For the text-containing cell, return its midpoint in [X, Y] coordinate format. 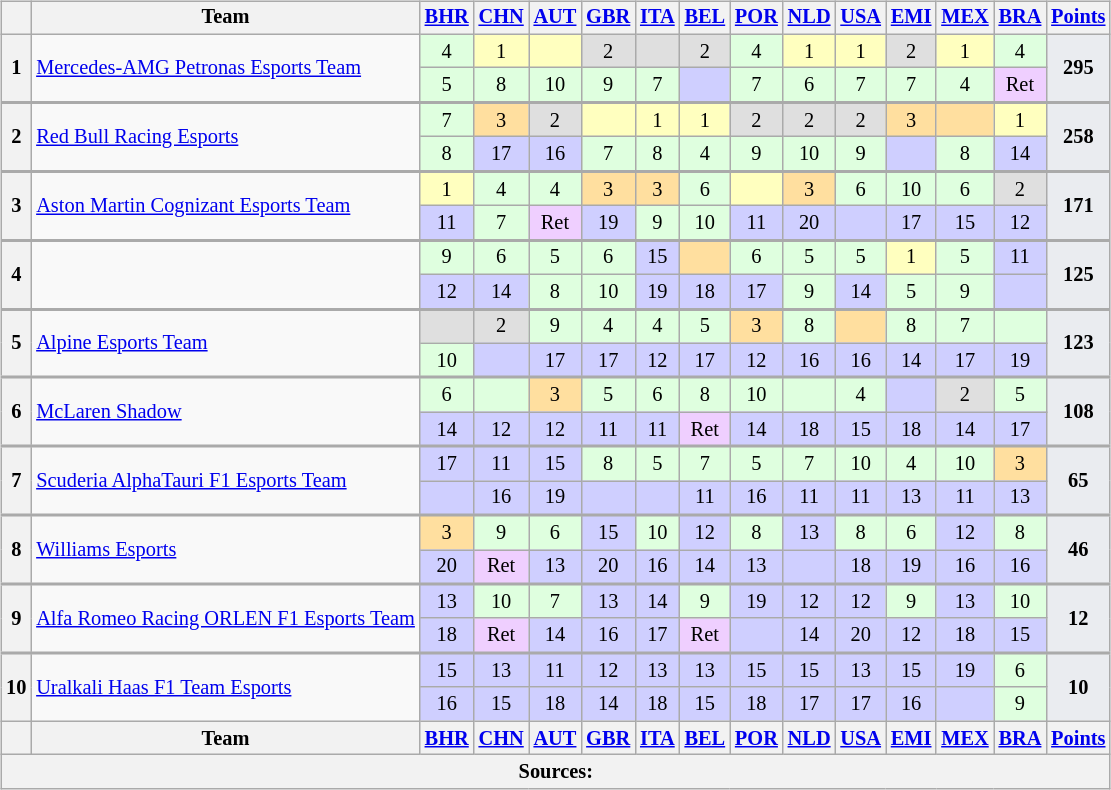
46 [1078, 550]
Sources: [556, 772]
123 [1078, 344]
108 [1078, 412]
Mercedes-AMG Petronas Esports Team [225, 68]
Alpine Esports Team [225, 344]
Aston Martin Cognizant Esports Team [225, 206]
McLaren Shadow [225, 412]
Scuderia AlphaTauri F1 Esports Team [225, 480]
Red Bull Racing Esports [225, 136]
171 [1078, 206]
65 [1078, 480]
258 [1078, 136]
Alfa Romeo Racing ORLEN F1 Esports Team [225, 618]
Uralkali Haas F1 Team Esports [225, 687]
125 [1078, 274]
Williams Esports [225, 550]
295 [1078, 68]
